Return (X, Y) of the center of cell containing provided text 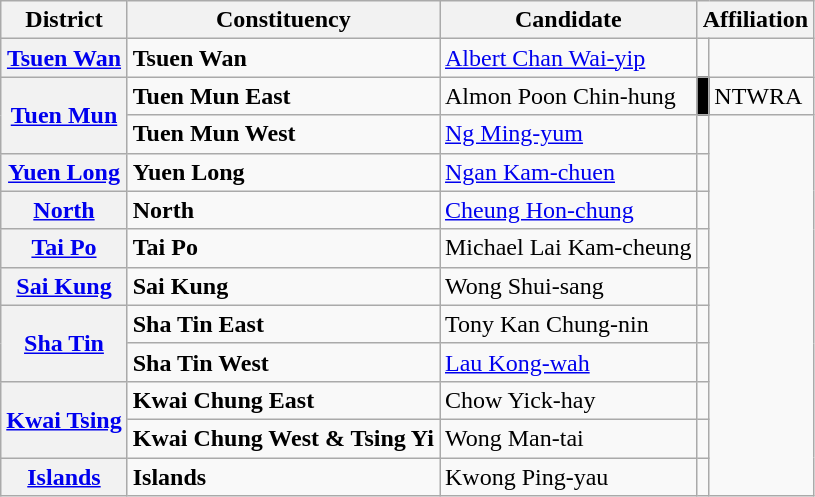
Kwong Ping-yau (569, 477)
NTWRA (762, 96)
Almon Poon Chin-hung (569, 96)
Sha Tin West (283, 362)
Ngan Kam-chuen (569, 172)
Kwai Tsing (64, 419)
Constituency (283, 20)
Lau Kong-wah (569, 362)
Kwai Chung West & Tsing Yi (283, 438)
Tuen Mun East (283, 96)
Chow Yick-hay (569, 400)
Sha Tin East (283, 324)
Candidate (569, 20)
Wong Shui-sang (569, 286)
Albert Chan Wai-yip (569, 58)
Wong Man-tai (569, 438)
Sha Tin (64, 343)
Tony Kan Chung-nin (569, 324)
Ng Ming-yum (569, 134)
District (64, 20)
Tuen Mun West (283, 134)
Affiliation (755, 20)
Tuen Mun (64, 115)
Cheung Hon-chung (569, 210)
Michael Lai Kam-cheung (569, 248)
Kwai Chung East (283, 400)
